Return the [x, y] coordinate for the center point of the cell that contains the specified text.  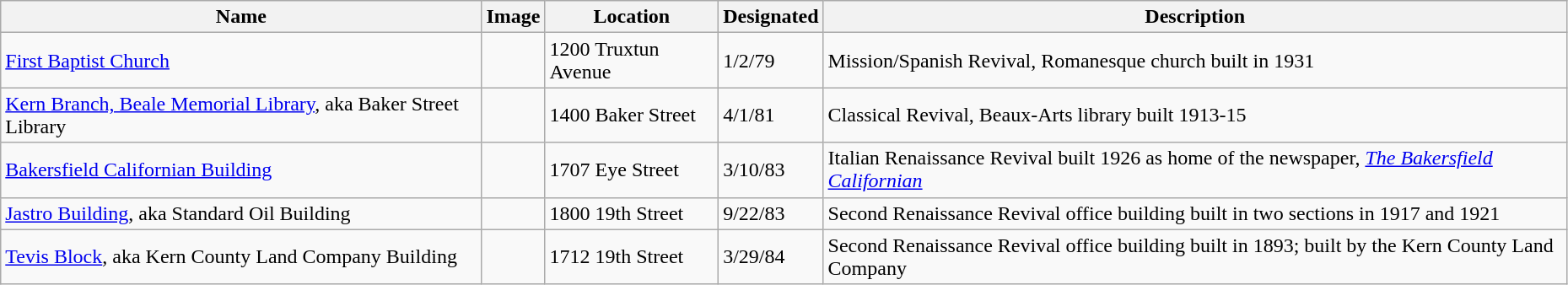
1707 Eye Street [632, 170]
4/1/81 [771, 115]
Classical Revival, Beaux-Arts library built 1913-15 [1194, 115]
Bakersfield Californian Building [241, 170]
Jastro Building, aka Standard Oil Building [241, 213]
Kern Branch, Beale Memorial Library, aka Baker Street Library [241, 115]
First Baptist Church [241, 61]
1200 Truxtun Avenue [632, 61]
Location [632, 17]
Image [513, 17]
1800 19th Street [632, 213]
1400 Baker Street [632, 115]
Tevis Block, aka Kern County Land Company Building [241, 256]
1712 19th Street [632, 256]
Name [241, 17]
3/10/83 [771, 170]
3/29/84 [771, 256]
Italian Renaissance Revival built 1926 as home of the newspaper, The Bakersfield Californian [1194, 170]
Second Renaissance Revival office building built in two sections in 1917 and 1921 [1194, 213]
Designated [771, 17]
9/22/83 [771, 213]
Second Renaissance Revival office building built in 1893; built by the Kern County Land Company [1194, 256]
Mission/Spanish Revival, Romanesque church built in 1931 [1194, 61]
1/2/79 [771, 61]
Description [1194, 17]
